Locate the cell with the specified text and output its [X, Y] center coordinate. 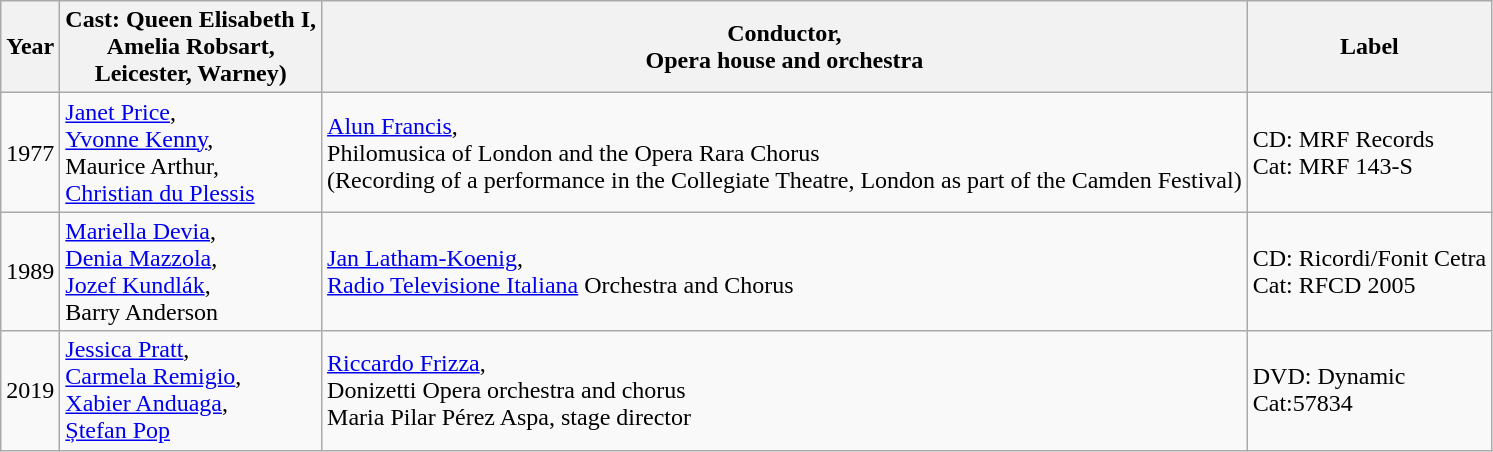
2019 [30, 390]
Year [30, 47]
Jessica Pratt,Carmela Remigio,Xabier Anduaga,Ștefan Pop [191, 390]
Jan Latham-Koenig,Radio Televisione Italiana Orchestra and Chorus [785, 272]
Conductor,Opera house and orchestra [785, 47]
Label [1369, 47]
CD: MRF RecordsCat: MRF 143-S [1369, 152]
CD: Ricordi/Fonit CetraCat: RFCD 2005 [1369, 272]
1977 [30, 152]
1989 [30, 272]
Mariella Devia,Denia Mazzola,Jozef Kundlák,Barry Anderson [191, 272]
Riccardo Frizza,Donizetti Opera orchestra and chorusMaria Pilar Pérez Aspa, stage director [785, 390]
Cast: Queen Elisabeth I,Amelia Robsart,Leicester, Warney) [191, 47]
DVD: DynamicCat:57834 [1369, 390]
Janet Price,Yvonne Kenny,Maurice Arthur,Christian du Plessis [191, 152]
